Scan for the cell matching the given text and deliver its [x, y] coordinate at center. 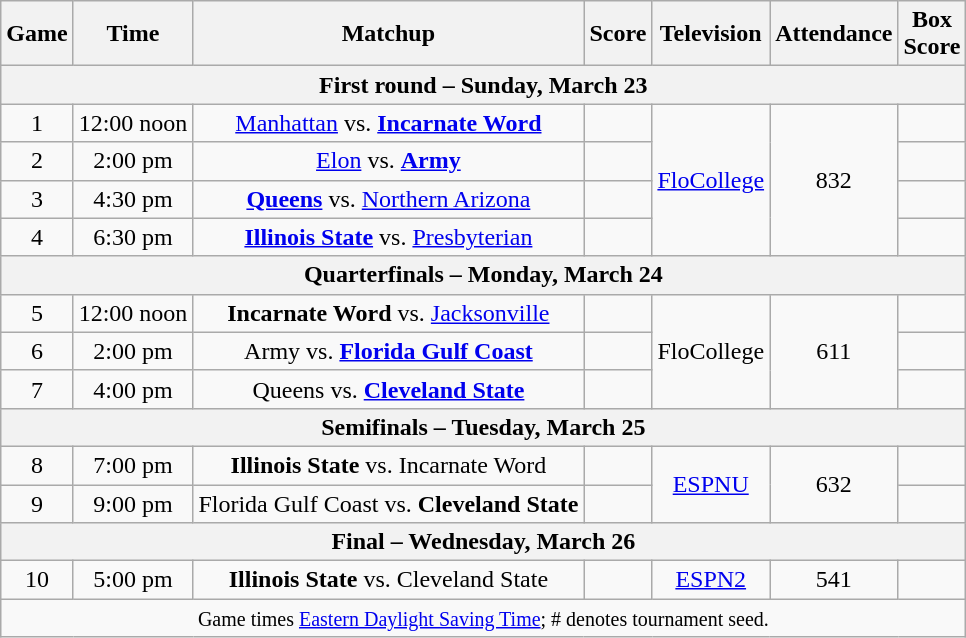
5 [37, 313]
Florida Gulf Coast vs. Cleveland State [388, 503]
7 [37, 389]
4:30 pm [133, 199]
Television [711, 34]
Elon vs. Army [388, 161]
Attendance [834, 34]
Score [618, 34]
Time [133, 34]
541 [834, 580]
First round – Sunday, March 23 [484, 85]
Quarterfinals – Monday, March 24 [484, 275]
Illinois State vs. Incarnate Word [388, 465]
Incarnate Word vs. Jacksonville [388, 313]
6 [37, 351]
Game [37, 34]
9:00 pm [133, 503]
9 [37, 503]
3 [37, 199]
Final – Wednesday, March 26 [484, 542]
1 [37, 123]
6:30 pm [133, 237]
BoxScore [932, 34]
Queens vs. Cleveland State [388, 389]
7:00 pm [133, 465]
5:00 pm [133, 580]
611 [834, 351]
Army vs. Florida Gulf Coast [388, 351]
632 [834, 484]
Semifinals – Tuesday, March 25 [484, 427]
4:00 pm [133, 389]
Queens vs. Northern Arizona [388, 199]
Matchup [388, 34]
10 [37, 580]
2 [37, 161]
Game times Eastern Daylight Saving Time; # denotes tournament seed. [484, 618]
Illinois State vs. Presbyterian [388, 237]
4 [37, 237]
832 [834, 180]
ESPNU [711, 484]
Illinois State vs. Cleveland State [388, 580]
8 [37, 465]
Manhattan vs. Incarnate Word [388, 123]
ESPN2 [711, 580]
